Extract the (x, y) coordinate from the center of the cell holding the provided text.  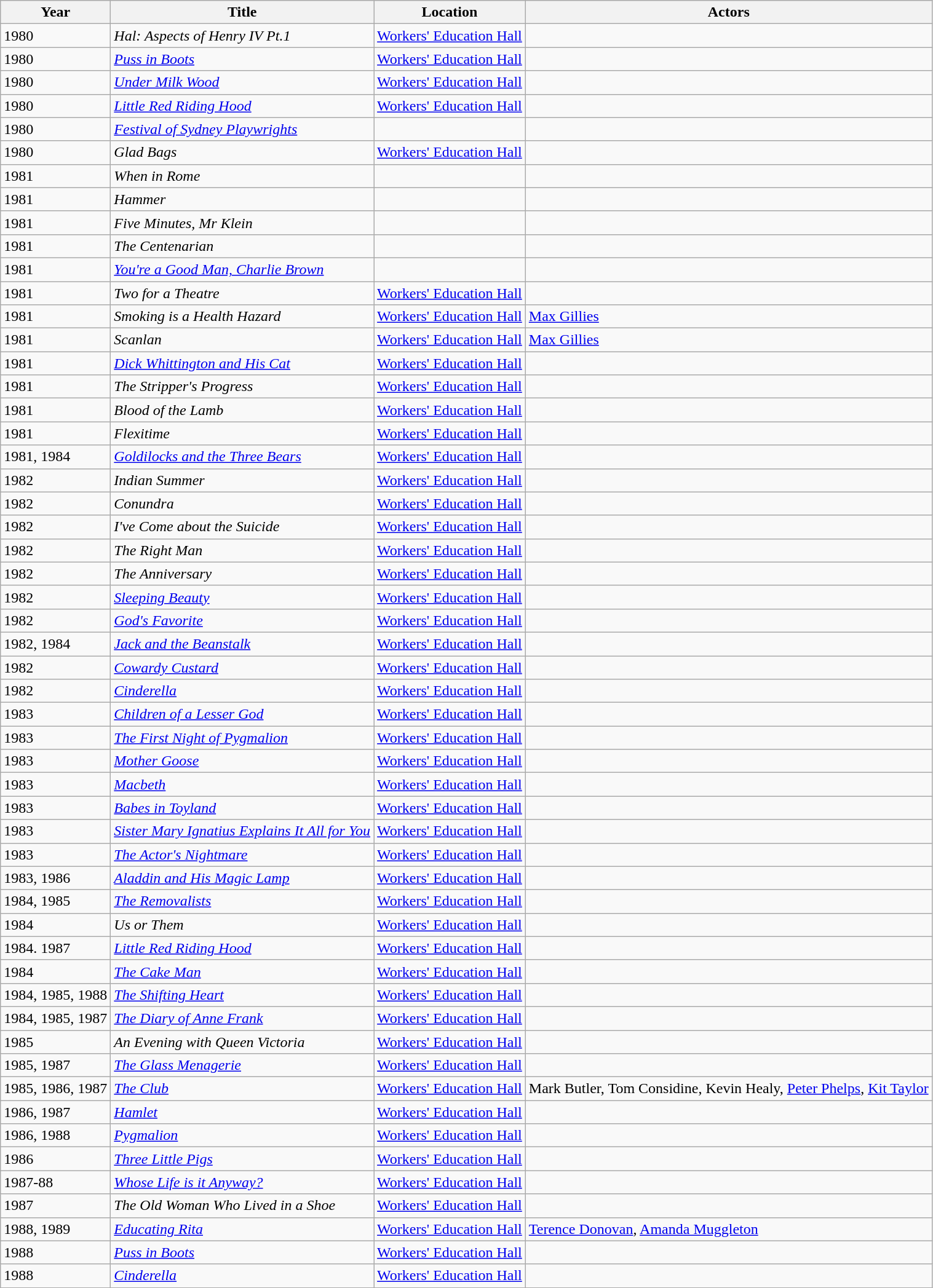
Us or Them (242, 925)
1986, 1987 (55, 1112)
Dick Whittington and His Cat (242, 363)
1984, 1985 (55, 901)
Year (55, 12)
1987 (55, 1206)
Mark Butler, Tom Considine, Kevin Healy, Peter Phelps, Kit Taylor (728, 1089)
The Old Woman Who Lived in a Shoe (242, 1206)
Children of a Lesser God (242, 714)
I've Come about the Suicide (242, 527)
Sleeping Beauty (242, 597)
1986 (55, 1159)
Festival of Sydney Playwrights (242, 129)
When in Rome (242, 176)
Hamlet (242, 1112)
The Right Man (242, 550)
1985, 1986, 1987 (55, 1089)
Glad Bags (242, 152)
1987-88 (55, 1182)
Scanlan (242, 340)
The Glass Menagerie (242, 1065)
1981, 1984 (55, 457)
Five Minutes, Mr Klein (242, 223)
You're a Good Man, Charlie Brown (242, 269)
Hammer (242, 199)
Pygmalion (242, 1136)
Flexitime (242, 433)
1985 (55, 1042)
Terence Donovan, Amanda Muggleton (728, 1229)
The Club (242, 1089)
1988, 1989 (55, 1229)
The Shifting Heart (242, 995)
The Actor's Nightmare (242, 855)
An Evening with Queen Victoria (242, 1042)
God's Favorite (242, 620)
The Stripper's Progress (242, 387)
The Diary of Anne Frank (242, 1018)
Three Little Pigs (242, 1159)
1984. 1987 (55, 948)
Conundra (242, 504)
Blood of the Lamb (242, 410)
Under Milk Wood (242, 82)
1986, 1988 (55, 1136)
1984, 1985, 1987 (55, 1018)
1982, 1984 (55, 644)
Babes in Toyland (242, 808)
Smoking is a Health Hazard (242, 317)
1985, 1987 (55, 1065)
Hal: Aspects of Henry IV Pt.1 (242, 36)
Title (242, 12)
Mother Goose (242, 761)
Aladdin and His Magic Lamp (242, 878)
Actors (728, 12)
Location (450, 12)
The Centenarian (242, 246)
1984, 1985, 1988 (55, 995)
Macbeth (242, 784)
Sister Mary Ignatius Explains It All for You (242, 831)
The Anniversary (242, 574)
Whose Life is it Anyway? (242, 1182)
Two for a Theatre (242, 293)
1983, 1986 (55, 878)
Goldilocks and the Three Bears (242, 457)
The First Night of Pygmalion (242, 738)
Educating Rita (242, 1229)
The Cake Man (242, 971)
The Removalists (242, 901)
Cowardy Custard (242, 667)
Jack and the Beanstalk (242, 644)
Indian Summer (242, 480)
